Capture the cell that displays the provided text and extract its [x, y] central coordinate. 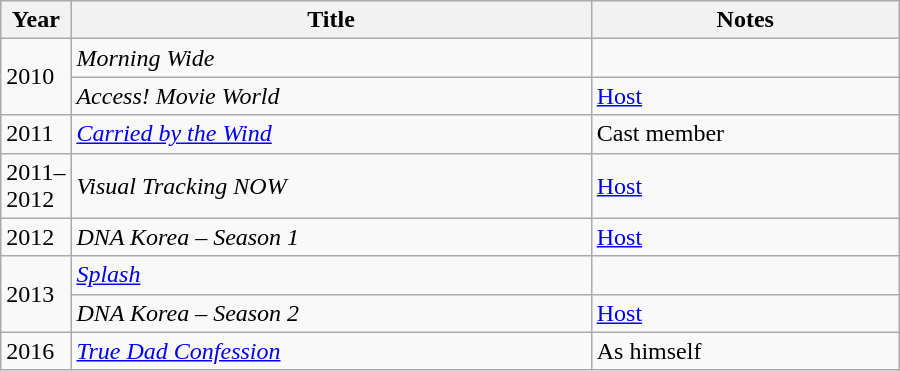
2011–2012 [36, 186]
Access! Movie World [331, 96]
2013 [36, 294]
2010 [36, 77]
Notes [745, 20]
DNA Korea – Season 1 [331, 237]
Splash [331, 275]
Carried by the Wind [331, 134]
Visual Tracking NOW [331, 186]
Morning Wide [331, 58]
True Dad Confession [331, 351]
Year [36, 20]
Cast member [745, 134]
Title [331, 20]
DNA Korea – Season 2 [331, 313]
2016 [36, 351]
2012 [36, 237]
As himself [745, 351]
2011 [36, 134]
